Pinpoint the cell where the given text exists, returning its (X, Y) midpoint coordinate. 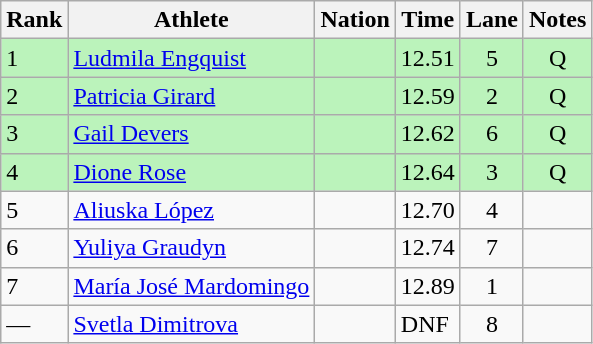
12.51 (428, 58)
Rank (34, 20)
Gail Devers (192, 134)
Athlete (192, 20)
12.62 (428, 134)
Nation (355, 20)
DNF (428, 324)
Patricia Girard (192, 96)
Lane (492, 20)
Aliuska López (192, 210)
Notes (557, 20)
12.89 (428, 286)
12.59 (428, 96)
Svetla Dimitrova (192, 324)
12.64 (428, 172)
8 (492, 324)
Ludmila Engquist (192, 58)
— (34, 324)
12.70 (428, 210)
Time (428, 20)
María José Mardomingo (192, 286)
Yuliya Graudyn (192, 248)
12.74 (428, 248)
Dione Rose (192, 172)
